Provide the (x, y) coordinate of the cell's center where the given text is located.  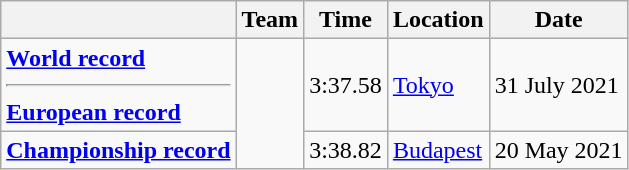
Location (438, 20)
Championship record (118, 150)
20 May 2021 (558, 150)
3:37.58 (346, 85)
Tokyo (438, 85)
World recordEuropean record (118, 85)
Date (558, 20)
31 July 2021 (558, 85)
Team (270, 20)
Time (346, 20)
3:38.82 (346, 150)
Budapest (438, 150)
